Search for the cell housing the specified text and yield its [X, Y] center coordinate. 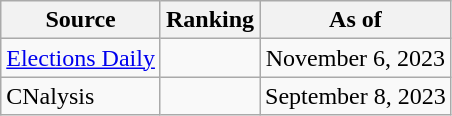
As of [356, 20]
Ranking [210, 20]
Source [81, 20]
CNalysis [81, 96]
Elections Daily [81, 58]
September 8, 2023 [356, 96]
November 6, 2023 [356, 58]
